From the cell containing the given text, extract its center point as (X, Y) coordinate. 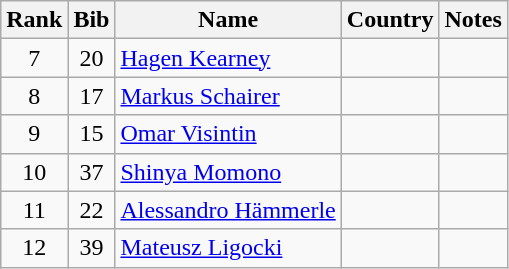
Country (390, 20)
37 (92, 172)
8 (34, 96)
Omar Visintin (228, 134)
Markus Schairer (228, 96)
10 (34, 172)
12 (34, 248)
Rank (34, 20)
7 (34, 58)
15 (92, 134)
9 (34, 134)
11 (34, 210)
17 (92, 96)
Shinya Momono (228, 172)
Hagen Kearney (228, 58)
Alessandro Hämmerle (228, 210)
20 (92, 58)
Mateusz Ligocki (228, 248)
Bib (92, 20)
Name (228, 20)
Notes (473, 20)
39 (92, 248)
22 (92, 210)
